Determine the [x, y] coordinate at the center of the cell enclosing the given text.  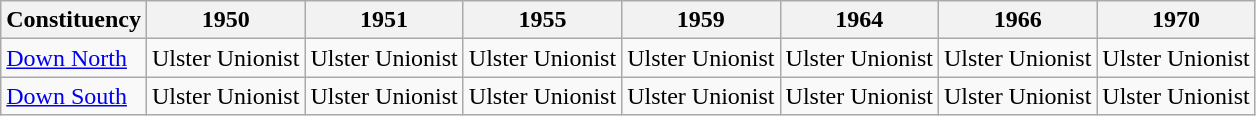
1964 [859, 20]
1959 [701, 20]
Down North [74, 58]
1955 [542, 20]
Constituency [74, 20]
1951 [384, 20]
1970 [1176, 20]
1966 [1017, 20]
Down South [74, 96]
1950 [225, 20]
